Scan for the cell matching the given text and deliver its [X, Y] coordinate at center. 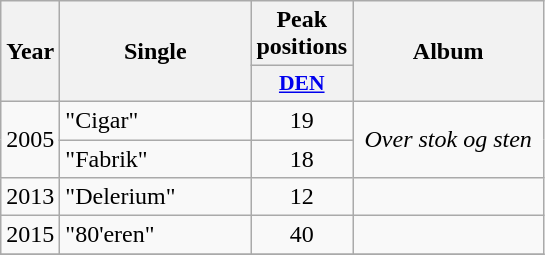
DEN [302, 84]
"80'eren" [156, 235]
Album [448, 52]
Over stok og sten [448, 139]
2005 [30, 139]
2013 [30, 197]
Year [30, 52]
"Delerium" [156, 197]
2015 [30, 235]
Single [156, 52]
"Fabrik" [156, 159]
Peak positions [302, 34]
"Cigar" [156, 120]
18 [302, 159]
40 [302, 235]
12 [302, 197]
19 [302, 120]
